Pinpoint the cell where the given text exists, returning its [X, Y] midpoint coordinate. 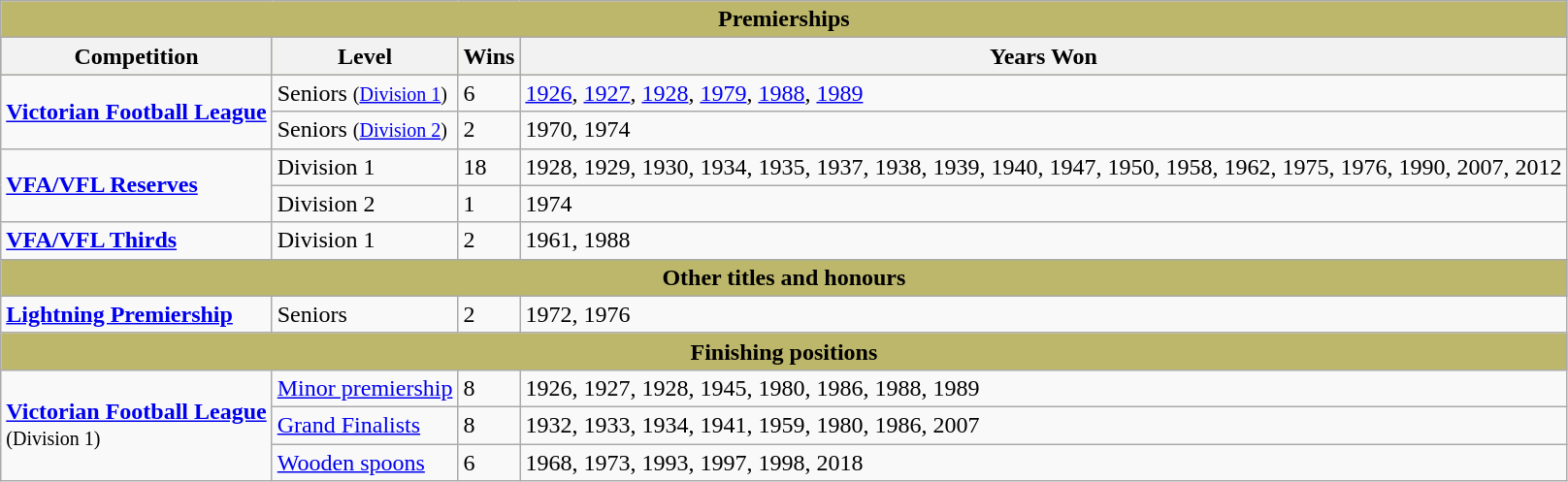
Victorian Football League [136, 112]
1968, 1973, 1993, 1997, 1998, 2018 [1044, 463]
Level [365, 56]
1970, 1974 [1044, 130]
1972, 1976 [1044, 314]
1928, 1929, 1930, 1934, 1935, 1937, 1938, 1939, 1940, 1947, 1950, 1958, 1962, 1975, 1976, 1990, 2007, 2012 [1044, 167]
Seniors [365, 314]
VFA/VFL Thirds [136, 241]
Lightning Premiership [136, 314]
Competition [136, 56]
Seniors (Division 1) [365, 93]
Other titles and honours [784, 277]
1926, 1927, 1928, 1945, 1980, 1986, 1988, 1989 [1044, 388]
Seniors (Division 2) [365, 130]
VFA/VFL Reserves [136, 185]
1961, 1988 [1044, 241]
1974 [1044, 204]
Finishing positions [784, 351]
1926, 1927, 1928, 1979, 1988, 1989 [1044, 93]
18 [489, 167]
Years Won [1044, 56]
Wooden spoons [365, 463]
Wins [489, 56]
Division 2 [365, 204]
1932, 1933, 1934, 1941, 1959, 1980, 1986, 2007 [1044, 425]
Grand Finalists [365, 425]
Victorian Football League(Division 1) [136, 425]
1 [489, 204]
Premierships [784, 19]
Minor premiership [365, 388]
